Return the (X, Y) coordinate for the center point of the cell that contains the specified text.  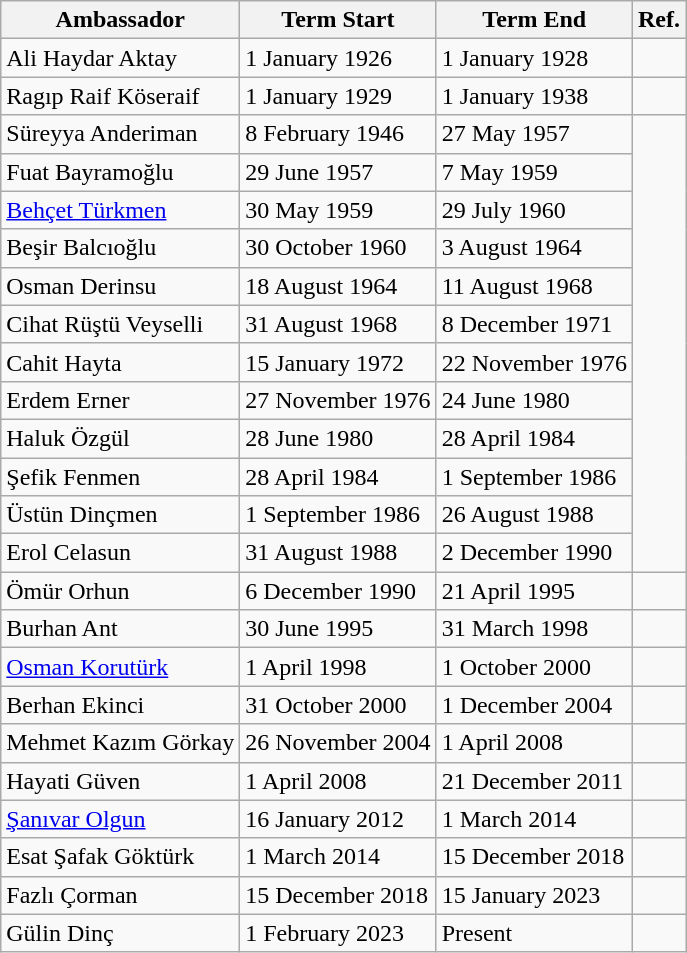
31 August 1988 (338, 553)
1 January 1929 (338, 96)
Cihat Rüştü Veyselli (120, 324)
30 June 1995 (338, 629)
Term Start (338, 20)
27 November 1976 (338, 400)
Present (534, 933)
2 December 1990 (534, 553)
7 May 1959 (534, 172)
Osman Korutürk (120, 667)
Hayati Güven (120, 781)
Ömür Orhun (120, 591)
Gülin Dinç (120, 933)
Haluk Özgül (120, 438)
Ref. (658, 20)
Osman Derinsu (120, 286)
29 June 1957 (338, 172)
Mehmet Kazım Görkay (120, 743)
16 January 2012 (338, 819)
21 April 1995 (534, 591)
1 January 1928 (534, 58)
15 January 2023 (534, 895)
Erol Celasun (120, 553)
27 May 1957 (534, 134)
Ragıp Raif Köseraif (120, 96)
Term End (534, 20)
Süreyya Anderiman (120, 134)
3 August 1964 (534, 248)
1 January 1938 (534, 96)
Ali Haydar Aktay (120, 58)
31 October 2000 (338, 705)
31 August 1968 (338, 324)
8 December 1971 (534, 324)
24 June 1980 (534, 400)
1 April 1998 (338, 667)
8 February 1946 (338, 134)
Şefik Fenmen (120, 477)
1 December 2004 (534, 705)
Fuat Bayramoğlu (120, 172)
22 November 1976 (534, 362)
Burhan Ant (120, 629)
29 July 1960 (534, 210)
30 October 1960 (338, 248)
Cahit Hayta (120, 362)
21 December 2011 (534, 781)
6 December 1990 (338, 591)
1 January 1926 (338, 58)
Esat Şafak Göktürk (120, 857)
Ambassador (120, 20)
Şanıvar Olgun (120, 819)
Erdem Erner (120, 400)
30 May 1959 (338, 210)
31 March 1998 (534, 629)
15 January 1972 (338, 362)
26 August 1988 (534, 515)
1 February 2023 (338, 933)
Behçet Türkmen (120, 210)
18 August 1964 (338, 286)
11 August 1968 (534, 286)
Üstün Dinçmen (120, 515)
Fazlı Çorman (120, 895)
1 October 2000 (534, 667)
Beşir Balcıoğlu (120, 248)
28 June 1980 (338, 438)
26 November 2004 (338, 743)
Berhan Ekinci (120, 705)
